Identify which cell holds the provided text, then report its [x, y] central coordinate. 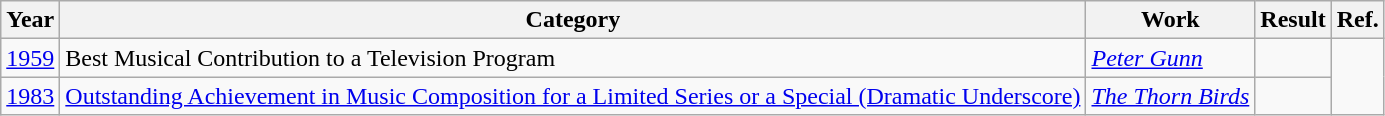
Year [30, 20]
Outstanding Achievement in Music Composition for a Limited Series or a Special (Dramatic Underscore) [573, 96]
Category [573, 20]
Best Musical Contribution to a Television Program [573, 58]
Work [1170, 20]
Ref. [1358, 20]
Result [1293, 20]
Peter Gunn [1170, 58]
1959 [30, 58]
The Thorn Birds [1170, 96]
1983 [30, 96]
